Search for the cell housing the specified text and yield its [X, Y] center coordinate. 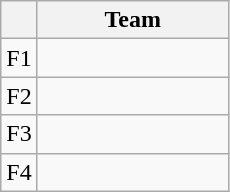
F2 [19, 96]
F1 [19, 58]
F4 [19, 172]
F3 [19, 134]
Team [132, 20]
